Determine the [X, Y] coordinate at the center of the cell enclosing the given text.  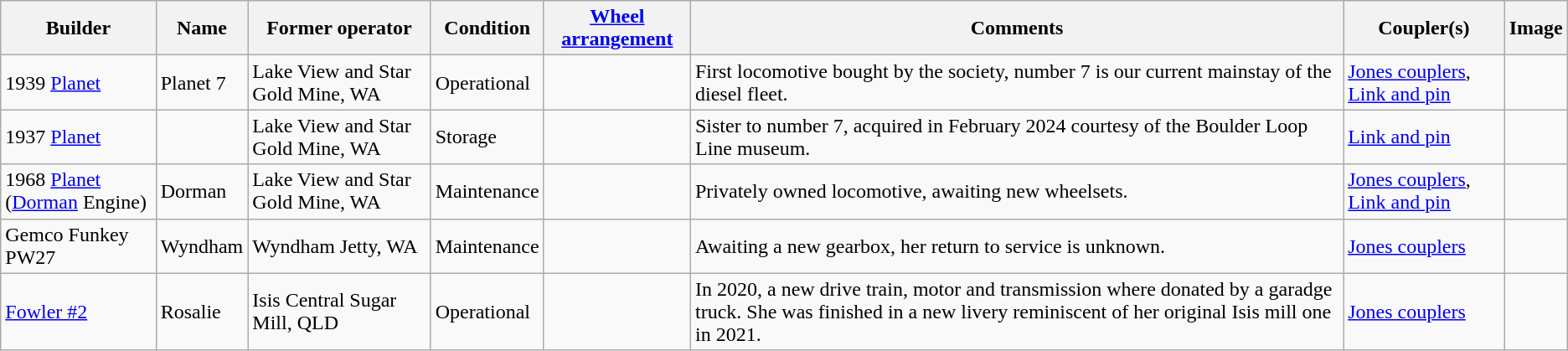
Privately owned locomotive, awaiting new wheelsets. [1017, 191]
Name [202, 28]
1937 Planet [79, 137]
Rosalie [202, 312]
Builder [79, 28]
Gemco Funkey PW27 [79, 246]
Isis Central Sugar Mill, QLD [339, 312]
Dorman [202, 191]
Fowler #2 [79, 312]
Awaiting a new gearbox, her return to service is unknown. [1017, 246]
1968 Planet (Dorman Engine) [79, 191]
Image [1536, 28]
1939 Planet [79, 82]
Planet 7 [202, 82]
Storage [487, 137]
First locomotive bought by the society, number 7 is our current mainstay of the diesel fleet. [1017, 82]
Comments [1017, 28]
Former operator [339, 28]
Coupler(s) [1424, 28]
Sister to number 7, acquired in February 2024 courtesy of the Boulder Loop Line museum. [1017, 137]
Wheel arrangement [616, 28]
Wyndham [202, 246]
Wyndham Jetty, WA [339, 246]
Condition [487, 28]
Link and pin [1424, 137]
